Scan for the cell matching the given text and deliver its (X, Y) coordinate at center. 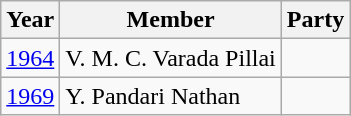
1969 (30, 96)
V. M. C. Varada Pillai (171, 58)
1964 (30, 58)
Member (171, 20)
Party (315, 20)
Y. Pandari Nathan (171, 96)
Year (30, 20)
